Identify which cell holds the provided text, then report its [X, Y] central coordinate. 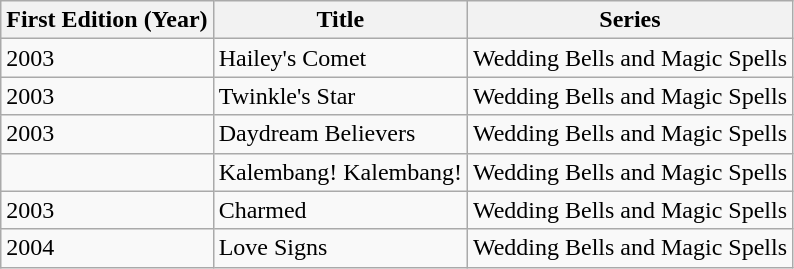
Title [340, 20]
First Edition (Year) [107, 20]
Charmed [340, 210]
Daydream Believers [340, 134]
2004 [107, 248]
Twinkle's Star [340, 96]
Hailey's Comet [340, 58]
Love Signs [340, 248]
Kalembang! Kalembang! [340, 172]
Series [630, 20]
